Detect which cell encompasses the target text, then output its (X, Y) center coordinate. 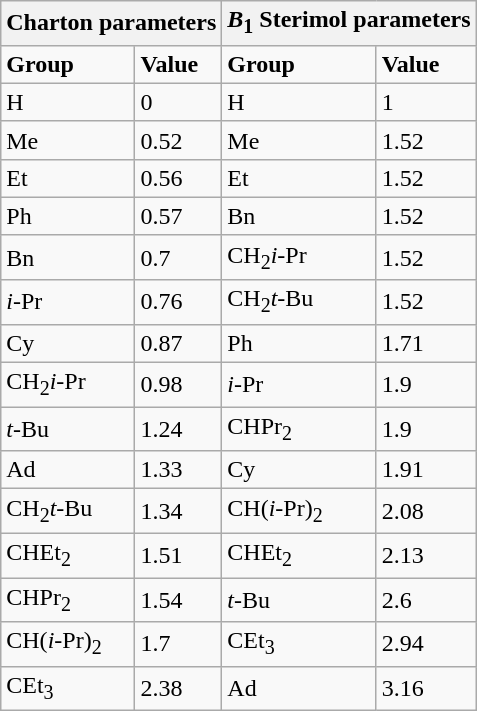
0 (178, 102)
0.76 (178, 302)
1 (426, 102)
Charton parameters (112, 23)
3.16 (426, 688)
1.34 (178, 511)
0.56 (178, 178)
1.51 (178, 555)
0.87 (178, 343)
1.33 (178, 470)
0.57 (178, 216)
1.71 (426, 343)
0.52 (178, 140)
0.98 (178, 384)
2.13 (426, 555)
1.54 (178, 600)
1.24 (178, 428)
2.6 (426, 600)
2.94 (426, 644)
1.91 (426, 470)
B1 Sterimol parameters (349, 23)
2.38 (178, 688)
1.7 (178, 644)
0.7 (178, 257)
2.08 (426, 511)
